Detect which cell encompasses the target text, then output its (x, y) center coordinate. 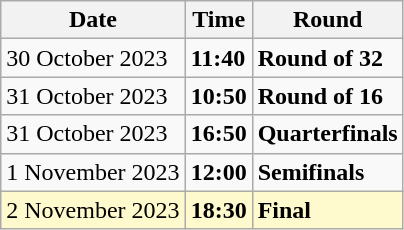
Round of 16 (328, 96)
11:40 (218, 58)
Semifinals (328, 172)
Time (218, 20)
Round of 32 (328, 58)
18:30 (218, 210)
2 November 2023 (93, 210)
30 October 2023 (93, 58)
10:50 (218, 96)
16:50 (218, 134)
Final (328, 210)
Quarterfinals (328, 134)
12:00 (218, 172)
1 November 2023 (93, 172)
Date (93, 20)
Round (328, 20)
